Scan for the cell matching the given text and deliver its [x, y] coordinate at center. 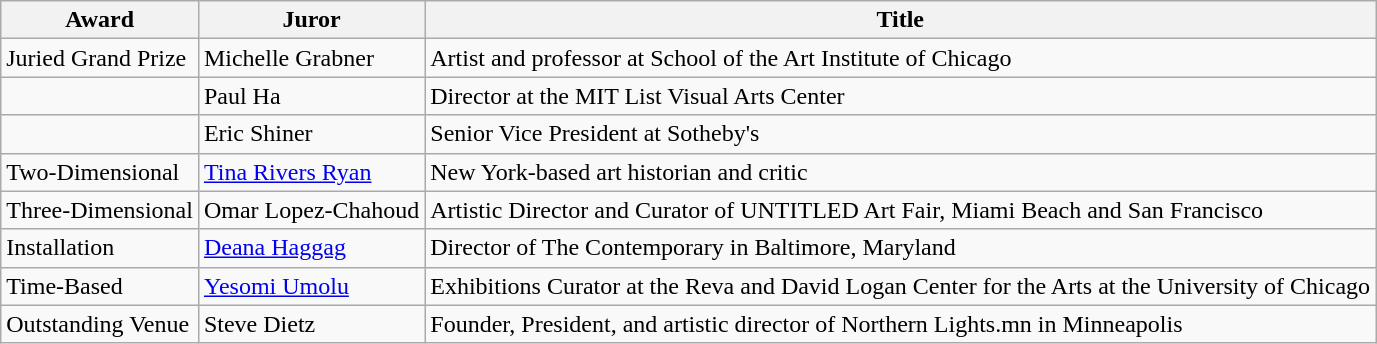
Director at the MIT List Visual Arts Center [900, 96]
Two-Dimensional [100, 172]
Tina Rivers Ryan [311, 172]
Director of The Contemporary in Baltimore, Maryland [900, 248]
Outstanding Venue [100, 324]
Paul Ha [311, 96]
Title [900, 20]
Juror [311, 20]
Senior Vice President at Sotheby's [900, 134]
Deana Haggag [311, 248]
Steve Dietz [311, 324]
Yesomi Umolu [311, 286]
Time-Based [100, 286]
Michelle Grabner [311, 58]
Artist and professor at School of the Art Institute of Chicago [900, 58]
Three-Dimensional [100, 210]
Founder, President, and artistic director of Northern Lights.mn in Minneapolis [900, 324]
Omar Lopez-Chahoud [311, 210]
New York-based art historian and critic [900, 172]
Exhibitions Curator at the Reva and David Logan Center for the Arts at the University of Chicago [900, 286]
Installation [100, 248]
Eric Shiner [311, 134]
Award [100, 20]
Juried Grand Prize [100, 58]
Artistic Director and Curator of UNTITLED Art Fair, Miami Beach and San Francisco [900, 210]
